Return (x, y) of the center of cell containing provided text 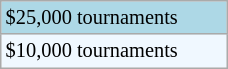
$25,000 tournaments (114, 17)
$10,000 tournaments (114, 51)
